Determine the [x, y] coordinate at the center of the cell enclosing the given text.  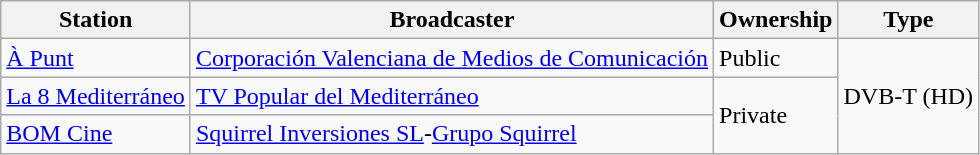
Station [96, 20]
BOM Cine [96, 134]
Broadcaster [452, 20]
Type [908, 20]
Public [776, 58]
Ownership [776, 20]
TV Popular del Mediterráneo [452, 96]
Squirrel Inversiones SL-Grupo Squirrel [452, 134]
Corporación Valenciana de Medios de Comunicación [452, 58]
À Punt [96, 58]
Private [776, 115]
La 8 Mediterráneo [96, 96]
DVB-T (HD) [908, 96]
